For the text-containing cell, return its midpoint in [x, y] coordinate format. 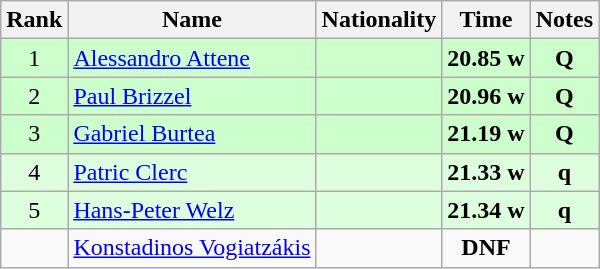
Notes [564, 20]
Name [192, 20]
Paul Brizzel [192, 96]
5 [34, 210]
Rank [34, 20]
21.33 w [486, 172]
Alessandro Attene [192, 58]
Patric Clerc [192, 172]
Konstadinos Vogiatzákis [192, 248]
Time [486, 20]
3 [34, 134]
Nationality [379, 20]
Gabriel Burtea [192, 134]
21.34 w [486, 210]
4 [34, 172]
2 [34, 96]
1 [34, 58]
20.85 w [486, 58]
20.96 w [486, 96]
DNF [486, 248]
21.19 w [486, 134]
Hans-Peter Welz [192, 210]
